Return the (X, Y) coordinate for the center point of the cell that contains the specified text.  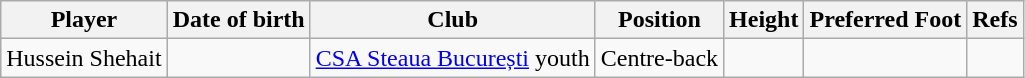
Refs (995, 20)
Club (452, 20)
CSA Steaua București youth (452, 58)
Centre-back (659, 58)
Preferred Foot (886, 20)
Player (84, 20)
Date of birth (238, 20)
Height (764, 20)
Hussein Shehait (84, 58)
Position (659, 20)
